Identify which cell holds the provided text, then report its [X, Y] central coordinate. 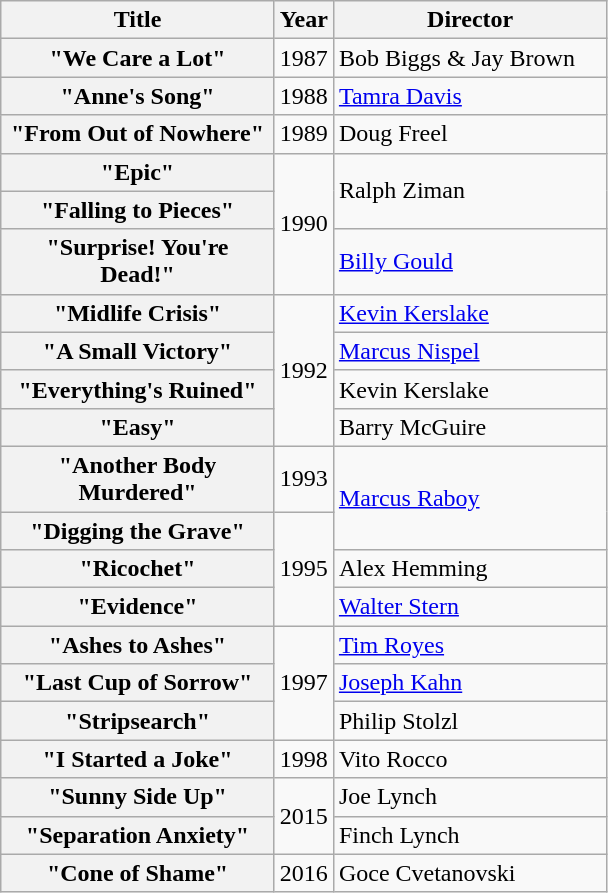
2015 [304, 816]
"Midlife Crisis" [138, 313]
Joe Lynch [470, 797]
"Everything's Ruined" [138, 389]
Marcus Nispel [470, 351]
Barry McGuire [470, 427]
Philip Stolzl [470, 721]
"From Out of Nowhere" [138, 134]
1989 [304, 134]
1993 [304, 478]
"Epic" [138, 172]
Bob Biggs & Jay Brown [470, 58]
Finch Lynch [470, 835]
Walter Stern [470, 607]
Doug Freel [470, 134]
"Evidence" [138, 607]
Tamra Davis [470, 96]
"Separation Anxiety" [138, 835]
"Last Cup of Sorrow" [138, 683]
"Anne's Song" [138, 96]
1988 [304, 96]
"Ashes to Ashes" [138, 645]
"I Started a Joke" [138, 759]
1987 [304, 58]
"A Small Victory" [138, 351]
"Easy" [138, 427]
"Digging the Grave" [138, 531]
"Another Body Murdered" [138, 478]
1995 [304, 569]
Vito Rocco [470, 759]
"Stripsearch" [138, 721]
Title [138, 20]
2016 [304, 873]
"Cone of Shame" [138, 873]
Director [470, 20]
Marcus Raboy [470, 498]
1992 [304, 370]
"Falling to Pieces" [138, 210]
Goce Cvetanovski [470, 873]
Ralph Ziman [470, 191]
Joseph Kahn [470, 683]
"Surprise! You're Dead!" [138, 262]
"We Care a Lot" [138, 58]
Billy Gould [470, 262]
1997 [304, 683]
Year [304, 20]
"Sunny Side Up" [138, 797]
1998 [304, 759]
1990 [304, 224]
Tim Royes [470, 645]
Alex Hemming [470, 569]
"Ricochet" [138, 569]
